Search for the cell housing the specified text and yield its [x, y] center coordinate. 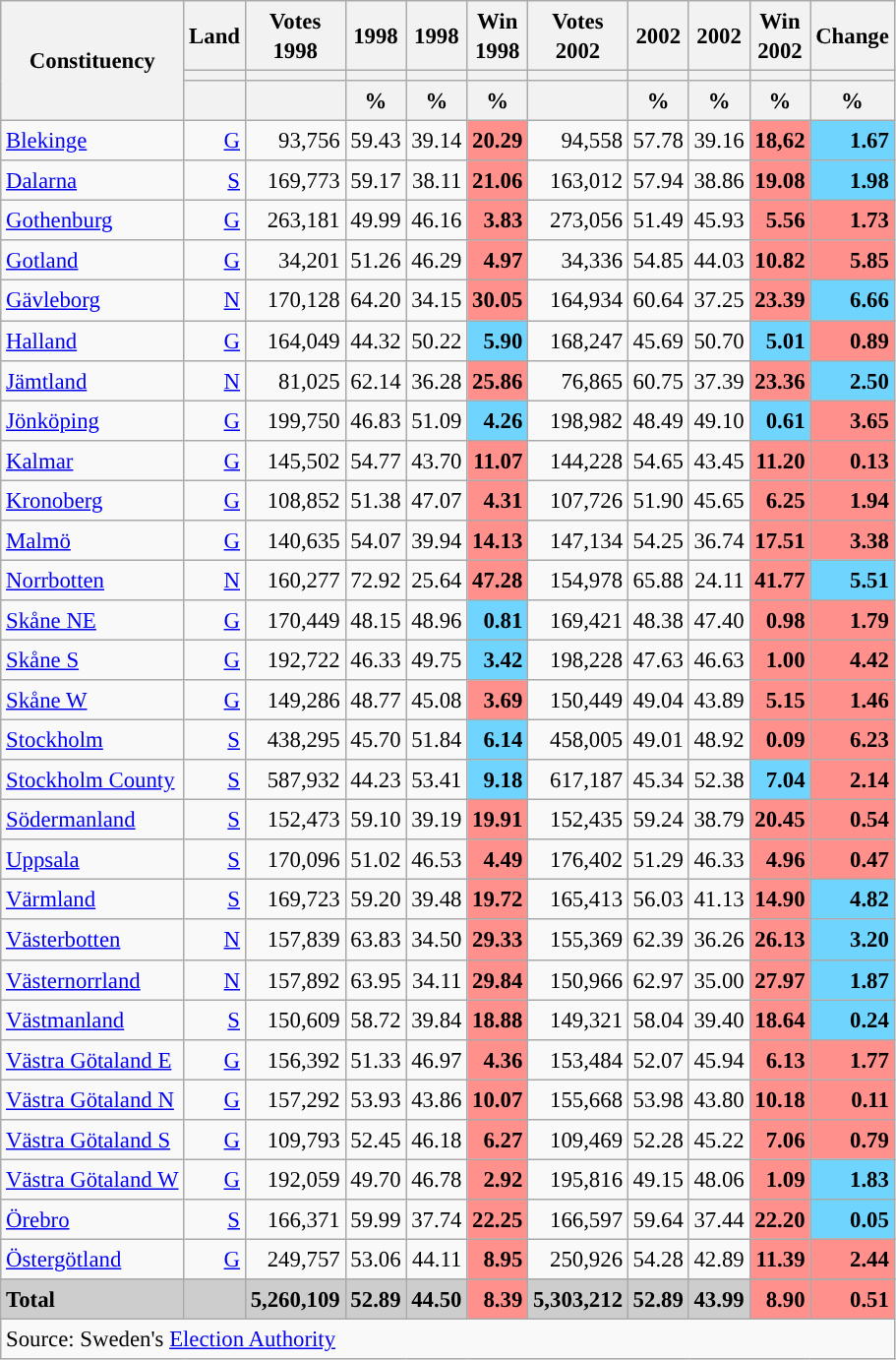
46.53 [437, 860]
44.11 [437, 1260]
Värmland [92, 899]
46.78 [437, 1179]
587,932 [295, 779]
36.74 [719, 541]
44.23 [376, 779]
155,668 [578, 1100]
60.64 [658, 301]
11.07 [498, 461]
39.48 [437, 899]
Skåne W [92, 701]
0.79 [852, 1140]
48.92 [719, 740]
53.41 [437, 779]
45.94 [719, 1059]
52.38 [719, 779]
54.28 [658, 1260]
54.85 [658, 260]
14.90 [780, 899]
9.18 [498, 779]
150,966 [578, 980]
59.10 [376, 821]
7.04 [780, 779]
51.26 [376, 260]
0.61 [780, 421]
Halland [92, 340]
34,336 [578, 260]
Södermanland [92, 821]
93,756 [295, 142]
26.13 [780, 941]
59.24 [658, 821]
2.50 [852, 380]
145,502 [295, 461]
6.23 [852, 740]
3.38 [852, 541]
1.77 [852, 1059]
198,228 [578, 659]
Change [852, 35]
60.75 [658, 380]
152,435 [578, 821]
37.25 [719, 301]
0.13 [852, 461]
41.13 [719, 899]
Västernorrland [92, 980]
1.98 [852, 181]
14.13 [498, 541]
42.89 [719, 1260]
Västra Götaland E [92, 1059]
51.02 [376, 860]
458,005 [578, 740]
52.45 [376, 1140]
150,609 [295, 1020]
47.63 [658, 659]
41.77 [780, 581]
Västerbotten [92, 941]
20.45 [780, 821]
59.99 [376, 1220]
20.29 [498, 142]
0.05 [852, 1220]
Östergötland [92, 1260]
34.50 [437, 941]
30.05 [498, 301]
Skåne S [92, 659]
2.44 [852, 1260]
Kalmar [92, 461]
48.96 [437, 620]
1.79 [852, 620]
157,892 [295, 980]
48.38 [658, 620]
48.49 [658, 421]
51.33 [376, 1059]
1.94 [852, 500]
6.13 [780, 1059]
5,303,212 [578, 1299]
39.94 [437, 541]
72.92 [376, 581]
59.43 [376, 142]
51.29 [658, 860]
438,295 [295, 740]
Stockholm [92, 740]
170,128 [295, 301]
Skåne NE [92, 620]
1.83 [852, 1179]
45.34 [658, 779]
152,473 [295, 821]
5.56 [780, 220]
45.69 [658, 340]
Kronoberg [92, 500]
Blekinge [92, 142]
54.07 [376, 541]
63.83 [376, 941]
0.98 [780, 620]
147,134 [578, 541]
109,469 [578, 1140]
Gävleborg [92, 301]
2.92 [498, 1179]
53.98 [658, 1100]
47.07 [437, 500]
0.89 [852, 340]
64.20 [376, 301]
59.64 [658, 1220]
63.95 [376, 980]
10.82 [780, 260]
38.86 [719, 181]
4.26 [498, 421]
155,369 [578, 941]
Source: Sweden's Election Authority [448, 1340]
37.74 [437, 1220]
38.79 [719, 821]
3.20 [852, 941]
49.99 [376, 220]
45.65 [719, 500]
59.17 [376, 181]
29.84 [498, 980]
198,982 [578, 421]
Win 2002 [780, 35]
Votes 1998 [295, 35]
Land [214, 35]
49.15 [658, 1179]
Västmanland [92, 1020]
1.73 [852, 220]
170,449 [295, 620]
157,839 [295, 941]
163,012 [578, 181]
62.39 [658, 941]
199,750 [295, 421]
76,865 [578, 380]
22.25 [498, 1220]
11.39 [780, 1260]
1.46 [852, 701]
19.72 [498, 899]
5.51 [852, 581]
3.42 [498, 659]
46.18 [437, 1140]
4.31 [498, 500]
Jönköping [92, 421]
45.93 [719, 220]
4.97 [498, 260]
5,260,109 [295, 1299]
Gotland [92, 260]
4.49 [498, 860]
46.63 [719, 659]
44.50 [437, 1299]
47.40 [719, 620]
Örebro [92, 1220]
Norrbotten [92, 581]
25.64 [437, 581]
56.03 [658, 899]
34.11 [437, 980]
23.39 [780, 301]
195,816 [578, 1179]
45.22 [719, 1140]
45.08 [437, 701]
5.90 [498, 340]
22.20 [780, 1220]
34.15 [437, 301]
Dalarna [92, 181]
7.06 [780, 1140]
57.94 [658, 181]
57.78 [658, 142]
2.14 [852, 779]
107,726 [578, 500]
47.28 [498, 581]
39.14 [437, 142]
8.95 [498, 1260]
Västra Götaland S [92, 1140]
1.87 [852, 980]
0.09 [780, 740]
5.85 [852, 260]
43.89 [719, 701]
1.09 [780, 1179]
165,413 [578, 899]
29.33 [498, 941]
0.81 [498, 620]
6.25 [780, 500]
Västra Götaland N [92, 1100]
164,049 [295, 340]
52.28 [658, 1140]
49.70 [376, 1179]
Constituency [92, 61]
108,852 [295, 500]
Malmö [92, 541]
44.03 [719, 260]
51.90 [658, 500]
65.88 [658, 581]
43.80 [719, 1100]
51.09 [437, 421]
169,723 [295, 899]
59.20 [376, 899]
18.88 [498, 1020]
21.06 [498, 181]
46.83 [376, 421]
18,62 [780, 142]
0.47 [852, 860]
273,056 [578, 220]
49.75 [437, 659]
149,286 [295, 701]
49.10 [719, 421]
58.72 [376, 1020]
140,635 [295, 541]
43.70 [437, 461]
4.96 [780, 860]
6.66 [852, 301]
249,757 [295, 1260]
Votes 2002 [578, 35]
53.06 [376, 1260]
39.40 [719, 1020]
Stockholm County [92, 779]
192,722 [295, 659]
51.84 [437, 740]
164,934 [578, 301]
25.86 [498, 380]
46.16 [437, 220]
34,201 [295, 260]
46.97 [437, 1059]
Uppsala [92, 860]
51.38 [376, 500]
3.83 [498, 220]
10.18 [780, 1100]
44.32 [376, 340]
1.67 [852, 142]
0.54 [852, 821]
43.86 [437, 1100]
48.15 [376, 620]
157,292 [295, 1100]
0.24 [852, 1020]
18.64 [780, 1020]
6.14 [498, 740]
36.26 [719, 941]
39.16 [719, 142]
62.14 [376, 380]
43.45 [719, 461]
19.91 [498, 821]
51.49 [658, 220]
176,402 [578, 860]
39.84 [437, 1020]
Västra Götaland W [92, 1179]
19.08 [780, 181]
166,371 [295, 1220]
153,484 [578, 1059]
37.44 [719, 1220]
6.27 [498, 1140]
48.06 [719, 1179]
46.29 [437, 260]
156,392 [295, 1059]
166,597 [578, 1220]
109,793 [295, 1140]
149,321 [578, 1020]
5.15 [780, 701]
144,228 [578, 461]
52.07 [658, 1059]
Gothenburg [92, 220]
62.97 [658, 980]
Jämtland [92, 380]
11.20 [780, 461]
48.77 [376, 701]
4.42 [852, 659]
3.65 [852, 421]
54.65 [658, 461]
27.97 [780, 980]
250,926 [578, 1260]
58.04 [658, 1020]
Win 1998 [498, 35]
1.00 [780, 659]
81,025 [295, 380]
50.70 [719, 340]
Total [92, 1299]
38.11 [437, 181]
54.25 [658, 541]
37.39 [719, 380]
17.51 [780, 541]
5.01 [780, 340]
54.77 [376, 461]
8.90 [780, 1299]
617,187 [578, 779]
3.69 [498, 701]
10.07 [498, 1100]
0.11 [852, 1100]
39.19 [437, 821]
36.28 [437, 380]
24.11 [719, 581]
49.01 [658, 740]
169,773 [295, 181]
154,978 [578, 581]
4.82 [852, 899]
50.22 [437, 340]
160,277 [295, 581]
43.99 [719, 1299]
45.70 [376, 740]
263,181 [295, 220]
192,059 [295, 1179]
169,421 [578, 620]
150,449 [578, 701]
168,247 [578, 340]
170,096 [295, 860]
4.36 [498, 1059]
35.00 [719, 980]
0.51 [852, 1299]
49.04 [658, 701]
53.93 [376, 1100]
94,558 [578, 142]
23.36 [780, 380]
8.39 [498, 1299]
